Search for the cell housing the specified text and yield its [x, y] center coordinate. 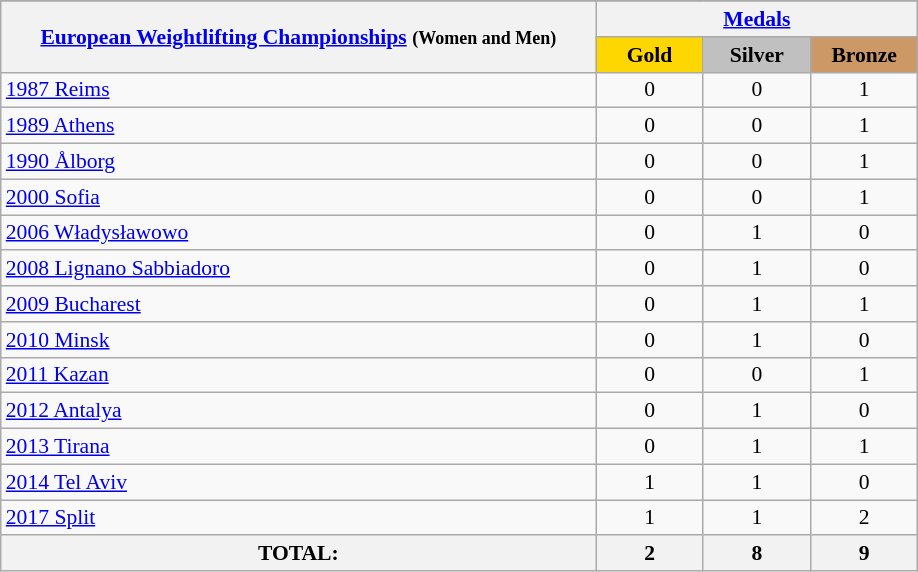
Bronze [864, 54]
2012 Antalya [298, 411]
8 [756, 553]
Silver [756, 54]
2011 Kazan [298, 375]
TOTAL: [298, 553]
2008 Lignano Sabbiadoro [298, 268]
Gold [650, 54]
2000 Sofia [298, 197]
1987 Reims [298, 90]
2010 Minsk [298, 339]
9 [864, 553]
European Weightlifting Championships (Women and Men) [298, 36]
2017 Split [298, 518]
Medals [757, 19]
2014 Tel Aviv [298, 482]
1989 Athens [298, 126]
2006 Władysławowo [298, 232]
1990 Ålborg [298, 161]
2013 Tirana [298, 446]
2009 Bucharest [298, 304]
